Detect which cell encompasses the target text, then output its (x, y) center coordinate. 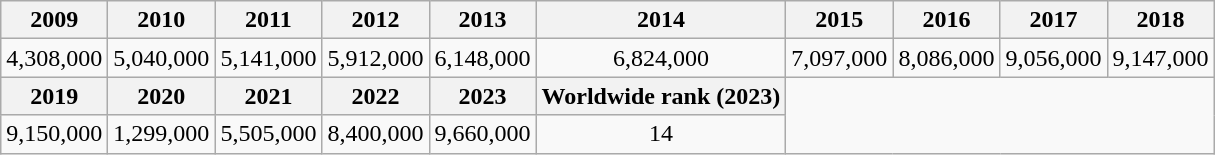
9,056,000 (1054, 58)
7,097,000 (840, 58)
6,148,000 (482, 58)
2009 (54, 20)
2014 (661, 20)
2020 (162, 96)
5,141,000 (268, 58)
1,299,000 (162, 134)
5,912,000 (376, 58)
4,308,000 (54, 58)
2023 (482, 96)
9,147,000 (1160, 58)
8,086,000 (946, 58)
2010 (162, 20)
2013 (482, 20)
2018 (1160, 20)
9,150,000 (54, 134)
2017 (1054, 20)
2021 (268, 96)
5,505,000 (268, 134)
2015 (840, 20)
2012 (376, 20)
6,824,000 (661, 58)
Worldwide rank (2023) (661, 96)
9,660,000 (482, 134)
2022 (376, 96)
2011 (268, 20)
8,400,000 (376, 134)
2019 (54, 96)
5,040,000 (162, 58)
14 (661, 134)
2016 (946, 20)
